Pinpoint the cell where the given text exists, returning its [X, Y] midpoint coordinate. 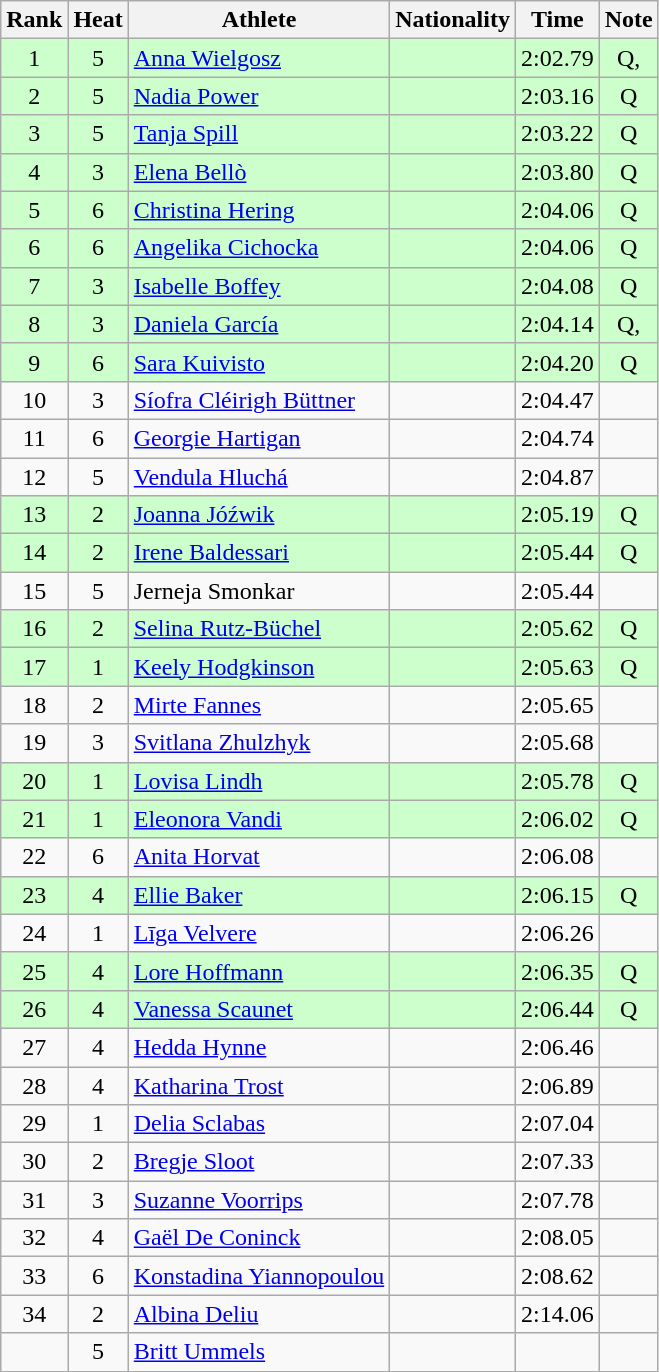
Time [557, 20]
28 [34, 1085]
22 [34, 857]
Eleonora Vandi [258, 819]
Nadia Power [258, 96]
Athlete [258, 20]
2:08.05 [557, 1238]
Elena Bellò [258, 172]
7 [34, 286]
2:05.78 [557, 781]
2:03.16 [557, 96]
Keely Hodgkinson [258, 667]
Anna Wielgosz [258, 58]
21 [34, 819]
2:04.08 [557, 286]
27 [34, 1047]
30 [34, 1162]
2:04.14 [557, 324]
2:06.08 [557, 857]
33 [34, 1276]
Bregje Sloot [258, 1162]
Daniela García [258, 324]
Síofra Cléirigh Büttner [258, 400]
29 [34, 1124]
23 [34, 895]
2:06.35 [557, 971]
Sara Kuivisto [258, 362]
Anita Horvat [258, 857]
2:07.33 [557, 1162]
Gaël De Coninck [258, 1238]
2:06.02 [557, 819]
Selina Rutz-Büchel [258, 629]
2:06.89 [557, 1085]
Georgie Hartigan [258, 438]
14 [34, 553]
17 [34, 667]
Mirte Fannes [258, 705]
Joanna Jóźwik [258, 515]
2:06.44 [557, 1009]
Rank [34, 20]
2:04.20 [557, 362]
Isabelle Boffey [258, 286]
Hedda Hynne [258, 1047]
2:05.68 [557, 743]
2:14.06 [557, 1314]
2:05.63 [557, 667]
31 [34, 1200]
Suzanne Voorrips [258, 1200]
2:06.15 [557, 895]
2:02.79 [557, 58]
9 [34, 362]
Christina Hering [258, 210]
Nationality [453, 20]
20 [34, 781]
12 [34, 477]
Angelika Cichocka [258, 248]
18 [34, 705]
2:06.26 [557, 933]
Svitlana Zhulzhyk [258, 743]
Note [628, 20]
2:04.87 [557, 477]
Vanessa Scaunet [258, 1009]
11 [34, 438]
Lore Hoffmann [258, 971]
2:03.22 [557, 134]
2:07.04 [557, 1124]
2:06.46 [557, 1047]
Lovisa Lindh [258, 781]
Britt Ummels [258, 1352]
Delia Sclabas [258, 1124]
16 [34, 629]
Tanja Spill [258, 134]
Vendula Hluchá [258, 477]
2:08.62 [557, 1276]
Albina Deliu [258, 1314]
Katharina Trost [258, 1085]
2:05.62 [557, 629]
19 [34, 743]
2:05.65 [557, 705]
25 [34, 971]
Līga Velvere [258, 933]
2:04.74 [557, 438]
13 [34, 515]
Heat [98, 20]
32 [34, 1238]
Irene Baldessari [258, 553]
10 [34, 400]
2:05.19 [557, 515]
24 [34, 933]
8 [34, 324]
34 [34, 1314]
15 [34, 591]
Konstadina Yiannopoulou [258, 1276]
Ellie Baker [258, 895]
Jerneja Smonkar [258, 591]
2:04.47 [557, 400]
26 [34, 1009]
2:03.80 [557, 172]
2:07.78 [557, 1200]
